Determine the [X, Y] coordinate at the center of the cell enclosing the given text.  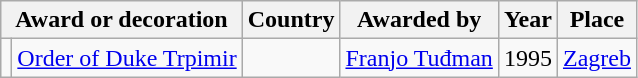
Country [291, 20]
Awarded by [419, 20]
Order of Duke Trpimir [127, 58]
Place [596, 20]
1995 [528, 58]
Zagreb [596, 58]
Year [528, 20]
Award or decoration [122, 20]
Franjo Tuđman [419, 58]
